Search for the cell housing the specified text and yield its (x, y) center coordinate. 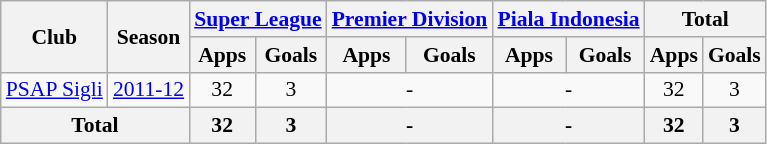
Premier Division (410, 19)
Super League (258, 19)
Piala Indonesia (568, 19)
Club (54, 36)
2011-12 (148, 90)
PSAP Sigli (54, 90)
Season (148, 36)
